Find where the given text appears and provide that cell's center as (X, Y) coordinate. 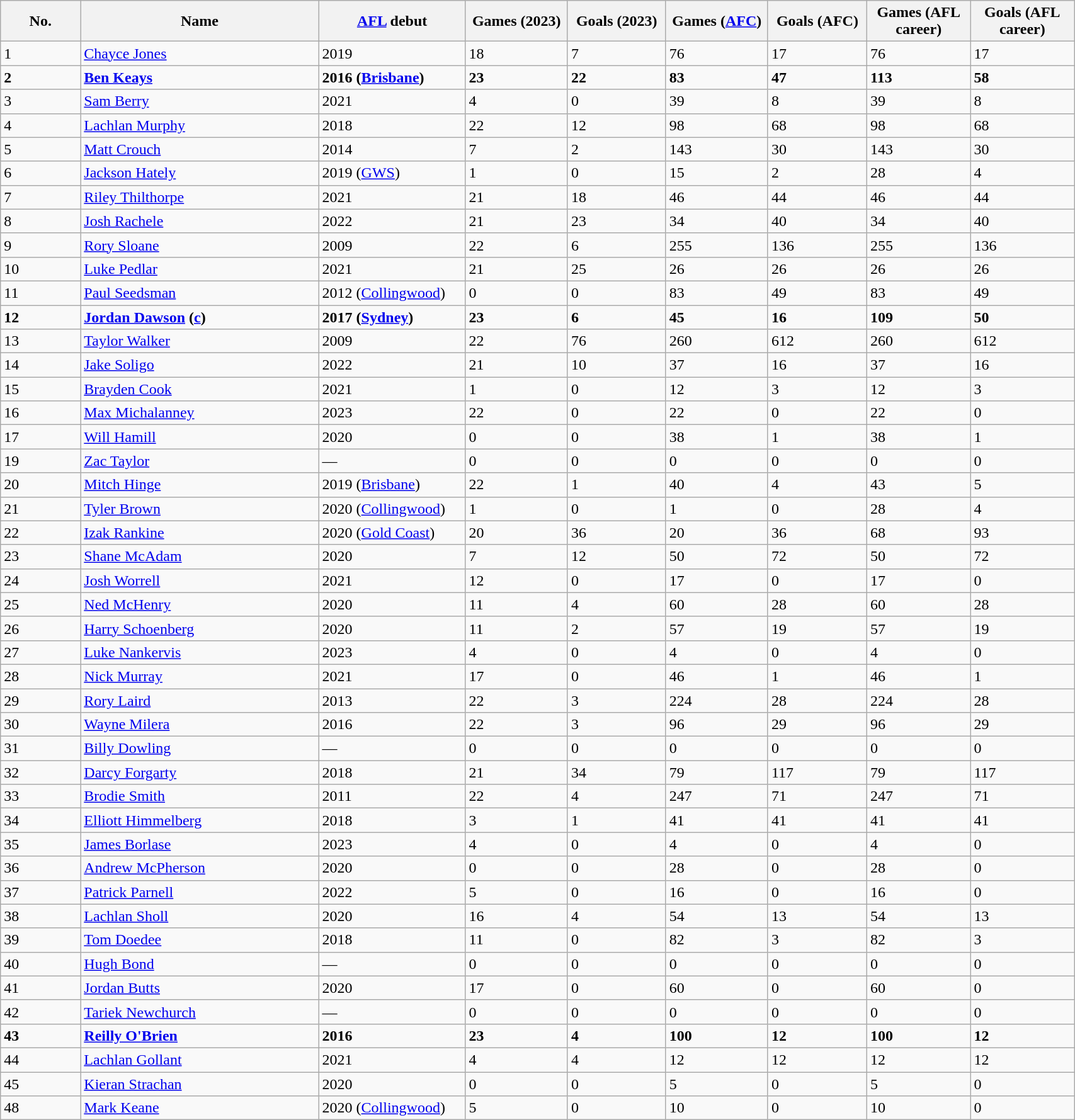
Izak Rankine (200, 533)
35 (40, 844)
Jackson Hately (200, 173)
2012 (Collingwood) (392, 293)
No. (40, 21)
Will Hamill (200, 437)
33 (40, 796)
Mitch Hinge (200, 485)
93 (1023, 533)
Jake Soligo (200, 365)
2011 (392, 796)
James Borlase (200, 844)
2017 (Sydney) (392, 317)
Matt Crouch (200, 149)
Brayden Cook (200, 389)
Josh Rachele (200, 221)
Riley Thilthorpe (200, 197)
Rory Sloane (200, 245)
Tom Doedee (200, 940)
113 (918, 77)
Taylor Walker (200, 341)
31 (40, 749)
Games (2023) (516, 21)
58 (1023, 77)
Lachlan Murphy (200, 125)
2019 (GWS) (392, 173)
42 (40, 1012)
2013 (392, 701)
Billy Dowling (200, 749)
2016 (Brisbane) (392, 77)
Nick Murray (200, 676)
Brodie Smith (200, 796)
Name (200, 21)
AFL debut (392, 21)
48 (40, 1108)
Elliott Himmelberg (200, 820)
Chayce Jones (200, 54)
Reilly O'Brien (200, 1036)
Rory Laird (200, 701)
24 (40, 580)
Wayne Milera (200, 725)
Games (AFL career) (918, 21)
Goals (2023) (617, 21)
2014 (392, 149)
Max Michalanney (200, 413)
Goals (AFL career) (1023, 21)
Paul Seedsman (200, 293)
Josh Worrell (200, 580)
2019 (Brisbane) (392, 485)
109 (918, 317)
Hugh Bond (200, 964)
Lachlan Gollant (200, 1060)
9 (40, 245)
Kieran Strachan (200, 1083)
Darcy Forgarty (200, 772)
2019 (392, 54)
47 (817, 77)
Sam Berry (200, 101)
Ned McHenry (200, 604)
Tariek Newchurch (200, 1012)
Games (AFC) (717, 21)
Shane McAdam (200, 557)
Mark Keane (200, 1108)
Jordan Butts (200, 988)
Luke Nankervis (200, 652)
Tyler Brown (200, 509)
Luke Pedlar (200, 269)
14 (40, 365)
Lachlan Sholl (200, 916)
32 (40, 772)
Jordan Dawson (c) (200, 317)
Ben Keays (200, 77)
Patrick Parnell (200, 892)
Andrew McPherson (200, 868)
2020 (Gold Coast) (392, 533)
Zac Taylor (200, 461)
27 (40, 652)
Harry Schoenberg (200, 628)
Goals (AFC) (817, 21)
